Output the [X, Y] coordinate of the center of the cell containing the given text.  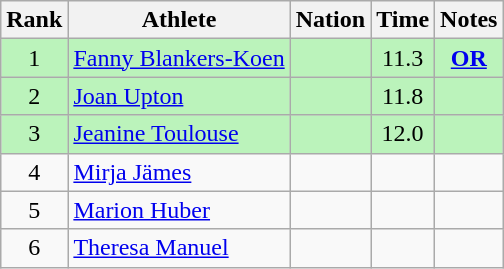
Joan Upton [179, 96]
2 [34, 96]
1 [34, 58]
5 [34, 210]
4 [34, 172]
11.8 [403, 96]
Theresa Manuel [179, 248]
Rank [34, 20]
3 [34, 134]
Time [403, 20]
12.0 [403, 134]
Athlete [179, 20]
Jeanine Toulouse [179, 134]
11.3 [403, 58]
OR [469, 58]
Mirja Jämes [179, 172]
Marion Huber [179, 210]
Notes [469, 20]
6 [34, 248]
Nation [330, 20]
Fanny Blankers-Koen [179, 58]
